Identify which cell holds the provided text, then report its [x, y] central coordinate. 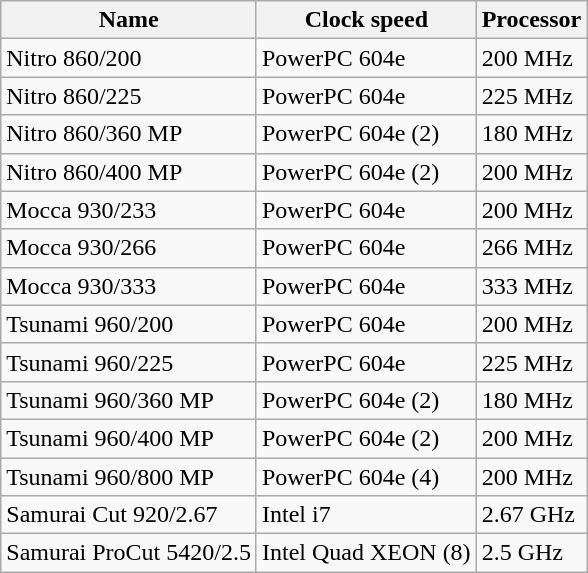
Nitro 860/360 MP [129, 134]
2.67 GHz [532, 515]
PowerPC 604e (4) [366, 477]
Samurai ProCut 5420/2.5 [129, 553]
Mocca 930/333 [129, 286]
Processor [532, 20]
Tsunami 960/225 [129, 362]
Tsunami 960/360 MP [129, 400]
Nitro 860/400 MP [129, 172]
Nitro 860/225 [129, 96]
Nitro 860/200 [129, 58]
Tsunami 960/400 MP [129, 438]
Mocca 930/233 [129, 210]
Clock speed [366, 20]
Name [129, 20]
Mocca 930/266 [129, 248]
Intel i7 [366, 515]
333 MHz [532, 286]
Intel Quad XEON (8) [366, 553]
Tsunami 960/200 [129, 324]
Samurai Cut 920/2.67 [129, 515]
266 MHz [532, 248]
2.5 GHz [532, 553]
Tsunami 960/800 MP [129, 477]
